Provide the (x, y) coordinate of the cell's center where the given text is located.  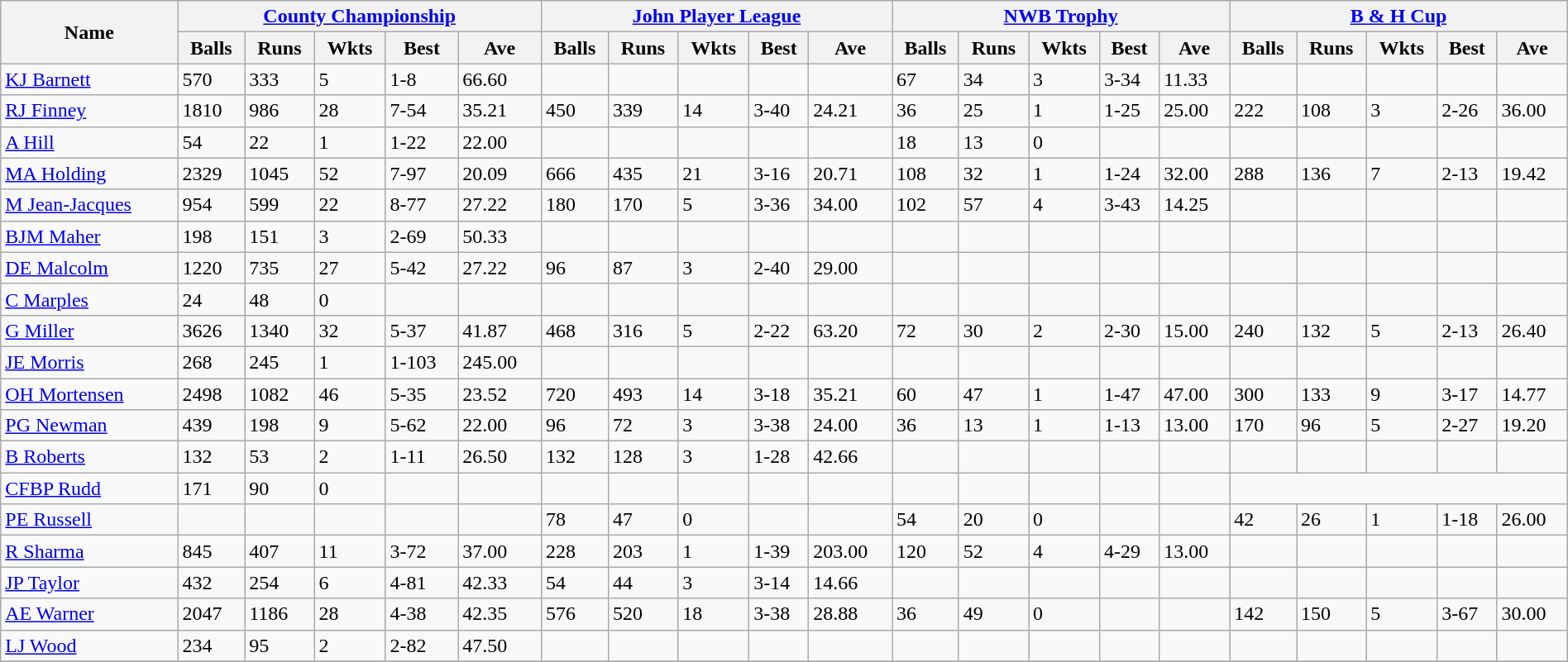
3-16 (779, 174)
4-38 (422, 614)
5-37 (422, 331)
1340 (280, 331)
234 (212, 645)
203 (643, 551)
36.00 (1532, 111)
520 (643, 614)
1-18 (1467, 520)
180 (576, 205)
20 (993, 520)
3-34 (1130, 79)
42 (1264, 520)
6 (350, 583)
25 (993, 111)
24 (212, 299)
20.71 (850, 174)
14.66 (850, 583)
27 (350, 268)
3-40 (779, 111)
1-8 (422, 79)
136 (1331, 174)
41.87 (500, 331)
3-72 (422, 551)
44 (643, 583)
222 (1264, 111)
102 (925, 205)
37.00 (500, 551)
1810 (212, 111)
3-14 (779, 583)
26.50 (500, 457)
468 (576, 331)
95 (280, 645)
14.77 (1532, 394)
3-36 (779, 205)
John Player League (717, 17)
C Marples (89, 299)
67 (925, 79)
2-26 (1467, 111)
1-22 (422, 142)
4-29 (1130, 551)
R Sharma (89, 551)
47.00 (1194, 394)
735 (280, 268)
3626 (212, 331)
171 (212, 488)
26.00 (1532, 520)
26 (1331, 520)
28.88 (850, 614)
245 (280, 362)
1-13 (1130, 426)
493 (643, 394)
268 (212, 362)
1-11 (422, 457)
4-81 (422, 583)
21 (714, 174)
339 (643, 111)
M Jean-Jacques (89, 205)
KJ Barnett (89, 79)
34 (993, 79)
20.09 (500, 174)
228 (576, 551)
240 (1264, 331)
63.20 (850, 331)
AE Warner (89, 614)
2-40 (779, 268)
26.40 (1532, 331)
42.33 (500, 583)
439 (212, 426)
15.00 (1194, 331)
1045 (280, 174)
32.00 (1194, 174)
CFBP Rudd (89, 488)
3-67 (1467, 614)
34.00 (850, 205)
599 (280, 205)
Name (89, 32)
2-27 (1467, 426)
48 (280, 299)
42.66 (850, 457)
30.00 (1532, 614)
254 (280, 583)
435 (643, 174)
LJ Wood (89, 645)
57 (993, 205)
128 (643, 457)
2498 (212, 394)
407 (280, 551)
11 (350, 551)
RJ Finney (89, 111)
JP Taylor (89, 583)
1082 (280, 394)
G Miller (89, 331)
7-97 (422, 174)
11.33 (1194, 79)
25.00 (1194, 111)
7 (1402, 174)
MA Holding (89, 174)
90 (280, 488)
2-22 (779, 331)
87 (643, 268)
300 (1264, 394)
3-17 (1467, 394)
450 (576, 111)
5-35 (422, 394)
County Championship (360, 17)
B Roberts (89, 457)
1-47 (1130, 394)
288 (1264, 174)
47.50 (500, 645)
142 (1264, 614)
5-42 (422, 268)
150 (1331, 614)
46 (350, 394)
576 (576, 614)
720 (576, 394)
151 (280, 236)
432 (212, 583)
570 (212, 79)
2047 (212, 614)
1-25 (1130, 111)
B & H Cup (1399, 17)
133 (1331, 394)
666 (576, 174)
50.33 (500, 236)
PE Russell (89, 520)
1-24 (1130, 174)
19.42 (1532, 174)
845 (212, 551)
986 (280, 111)
245.00 (500, 362)
7-54 (422, 111)
8-77 (422, 205)
1186 (280, 614)
1-28 (779, 457)
2329 (212, 174)
49 (993, 614)
29.00 (850, 268)
19.20 (1532, 426)
5-62 (422, 426)
2-82 (422, 645)
1-103 (422, 362)
23.52 (500, 394)
1220 (212, 268)
203.00 (850, 551)
30 (993, 331)
120 (925, 551)
14.25 (1194, 205)
24.00 (850, 426)
A Hill (89, 142)
60 (925, 394)
JE Morris (89, 362)
333 (280, 79)
PG Newman (89, 426)
78 (576, 520)
42.35 (500, 614)
2-69 (422, 236)
NWB Trophy (1060, 17)
24.21 (850, 111)
1-39 (779, 551)
954 (212, 205)
3-43 (1130, 205)
3-18 (779, 394)
OH Mortensen (89, 394)
BJM Maher (89, 236)
DE Malcolm (89, 268)
66.60 (500, 79)
2-30 (1130, 331)
316 (643, 331)
53 (280, 457)
